Output the [x, y] coordinate of the center of the cell containing the given text.  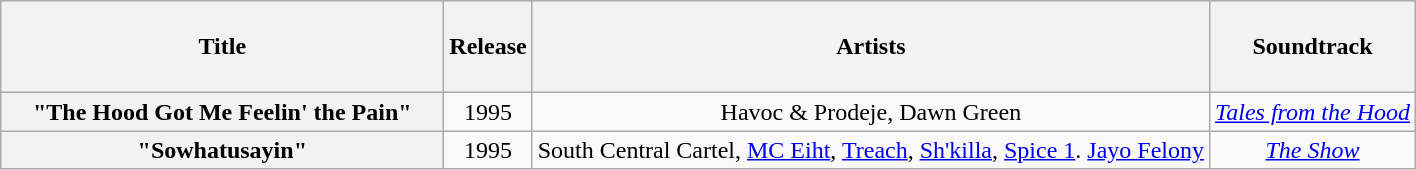
Havoc & Prodeje, Dawn Green [870, 112]
Soundtrack [1313, 47]
Tales from the Hood [1313, 112]
"The Hood Got Me Feelin' the Pain" [222, 112]
Release [488, 47]
The Show [1313, 150]
"Sowhatusayin" [222, 150]
Title [222, 47]
Artists [870, 47]
South Central Cartel, MC Eiht, Treach, Sh'killa, Spice 1. Jayo Felony [870, 150]
